Pinpoint the cell where the given text exists, returning its [X, Y] midpoint coordinate. 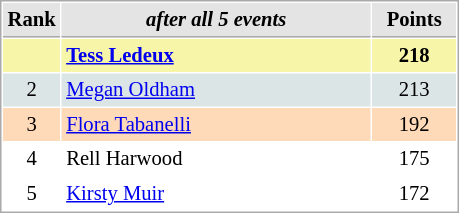
213 [414, 90]
Kirsty Muir [216, 194]
172 [414, 194]
5 [32, 194]
Points [414, 20]
192 [414, 124]
Tess Ledeux [216, 56]
Flora Tabanelli [216, 124]
2 [32, 90]
218 [414, 56]
175 [414, 158]
4 [32, 158]
Rank [32, 20]
after all 5 events [216, 20]
3 [32, 124]
Megan Oldham [216, 90]
Rell Harwood [216, 158]
